Capture the cell that displays the provided text and extract its [X, Y] central coordinate. 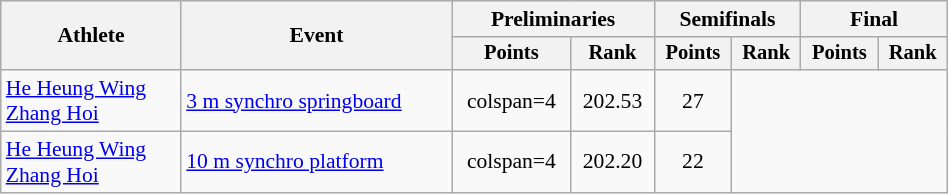
202.53 [612, 100]
22 [692, 162]
Final [874, 19]
10 m synchro platform [316, 162]
27 [692, 100]
Athlete [92, 36]
Preliminaries [553, 19]
202.20 [612, 162]
Event [316, 36]
Semifinals [727, 19]
3 m synchro springboard [316, 100]
